From the cell containing the given text, extract its center point as [x, y] coordinate. 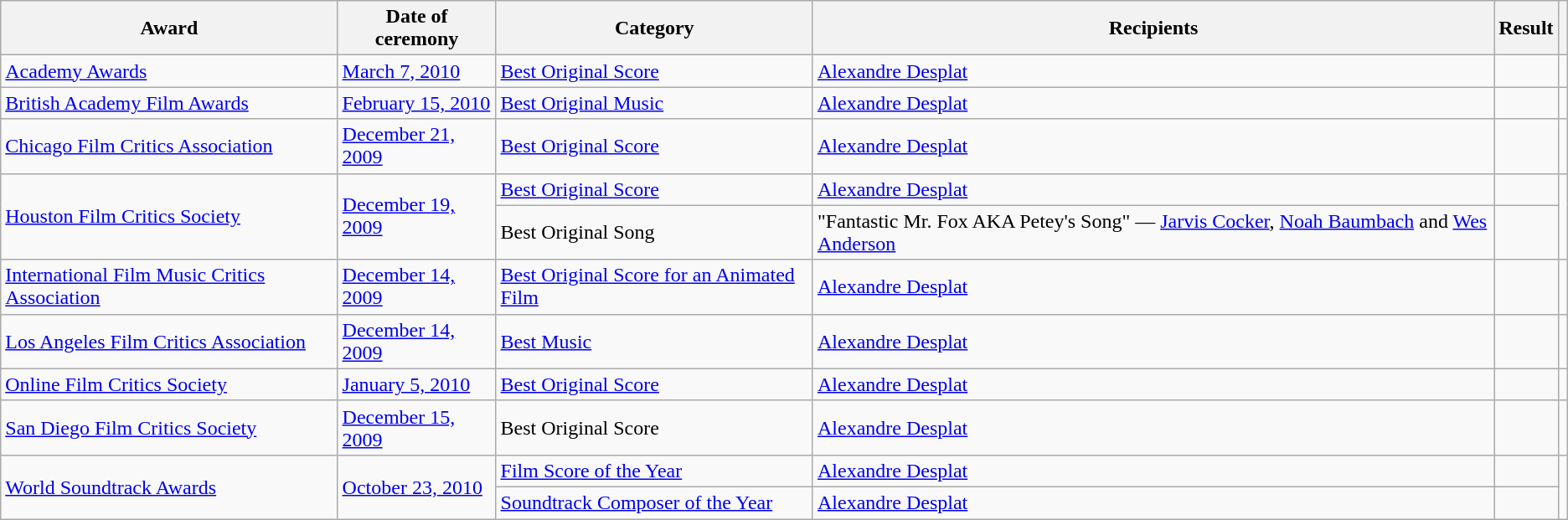
"Fantastic Mr. Fox AKA Petey's Song" — Jarvis Cocker, Noah Baumbach and Wes Anderson [1153, 233]
British Academy Film Awards [169, 103]
December 21, 2009 [417, 146]
October 23, 2010 [417, 487]
March 7, 2010 [417, 71]
Academy Awards [169, 71]
December 19, 2009 [417, 216]
December 15, 2009 [417, 427]
Best Original Song [654, 233]
Award [169, 28]
Chicago Film Critics Association [169, 146]
International Film Music Critics Association [169, 286]
Film Score of the Year [654, 471]
World Soundtrack Awards [169, 487]
Best Music [654, 342]
Los Angeles Film Critics Association [169, 342]
February 15, 2010 [417, 103]
Houston Film Critics Society [169, 216]
Online Film Critics Society [169, 384]
San Diego Film Critics Society [169, 427]
Category [654, 28]
Result [1526, 28]
Date of ceremony [417, 28]
January 5, 2010 [417, 384]
Recipients [1153, 28]
Best Original Score for an Animated Film [654, 286]
Soundtrack Composer of the Year [654, 502]
Best Original Music [654, 103]
